From the cell containing the given text, extract its center point as (x, y) coordinate. 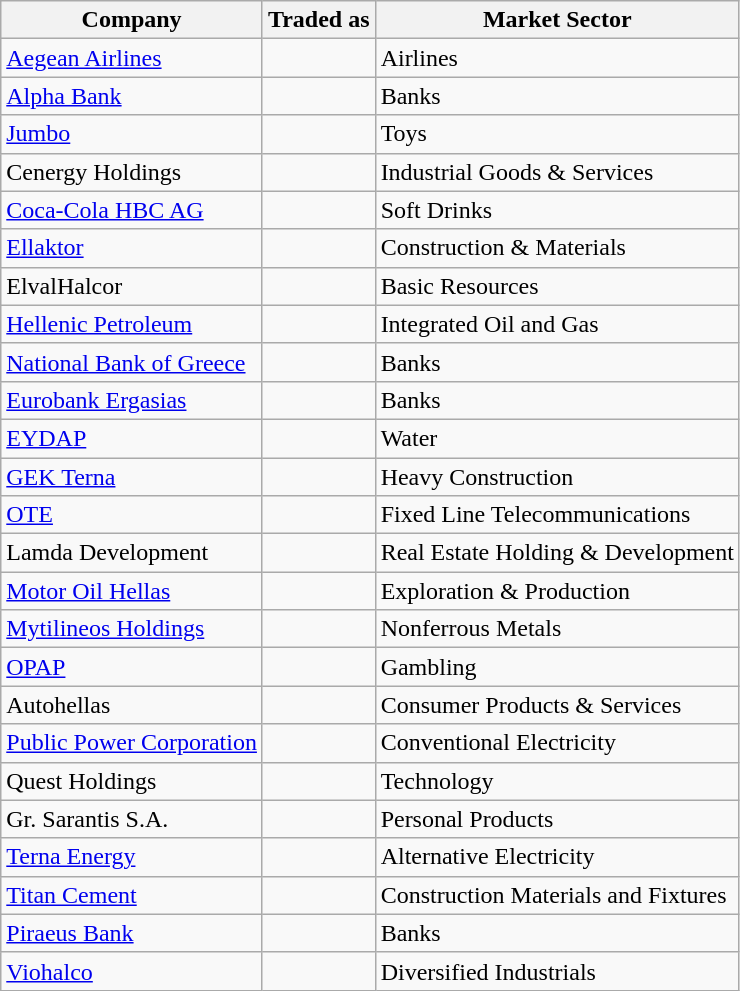
Construction & Materials (557, 248)
Hellenic Petroleum (132, 324)
National Bank of Greece (132, 362)
Integrated Oil and Gas (557, 324)
Basic Resources (557, 286)
Airlines (557, 58)
Soft Drinks (557, 210)
Personal Products (557, 819)
ElvalHalcor (132, 286)
Conventional Electricity (557, 743)
Exploration & Production (557, 591)
Ellaktor (132, 248)
Motor Oil Hellas (132, 591)
Eurobank Ergasias (132, 400)
Alternative Electricity (557, 857)
Traded as (318, 20)
Heavy Construction (557, 477)
Technology (557, 781)
Mytilineos Holdings (132, 629)
OTE (132, 515)
Fixed Line Telecommunications (557, 515)
Aegean Airlines (132, 58)
Toys (557, 134)
Terna Energy (132, 857)
Consumer Products & Services (557, 705)
Nonferrous Metals (557, 629)
Public Power Corporation (132, 743)
Water (557, 438)
Gr. Sarantis S.A. (132, 819)
Real Estate Holding & Development (557, 553)
Autohellas (132, 705)
GEK Terna (132, 477)
Coca-Cola HBC AG (132, 210)
Diversified Industrials (557, 971)
OPAP (132, 667)
Titan Cement (132, 895)
Market Sector (557, 20)
Company (132, 20)
Alpha Bank (132, 96)
Quest Holdings (132, 781)
Lamda Development (132, 553)
EYDAP (132, 438)
Piraeus Bank (132, 933)
Viohalco (132, 971)
Gambling (557, 667)
Construction Materials and Fixtures (557, 895)
Industrial Goods & Services (557, 172)
Jumbo (132, 134)
Cenergy Holdings (132, 172)
